Detect which cell encompasses the target text, then output its [x, y] center coordinate. 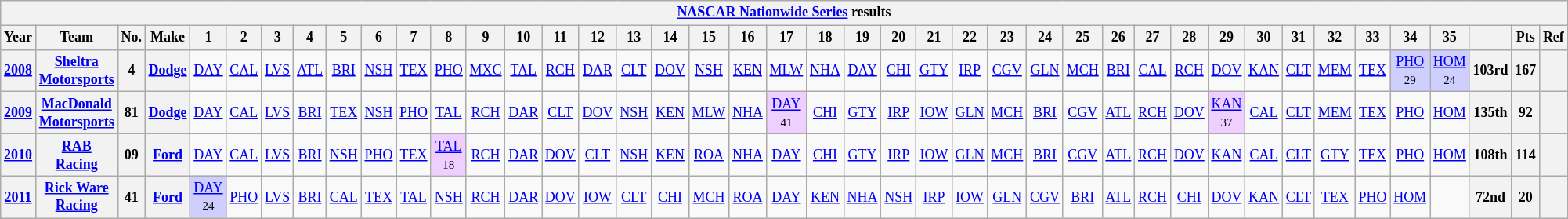
14 [670, 38]
2 [244, 38]
103rd [1490, 71]
32 [1335, 38]
09 [132, 155]
25 [1082, 38]
Pts [1526, 38]
3 [277, 38]
2009 [19, 113]
27 [1153, 38]
30 [1264, 38]
No. [132, 38]
41 [132, 197]
9 [486, 38]
12 [598, 38]
2011 [19, 197]
22 [970, 38]
23 [1007, 38]
92 [1526, 113]
DAY41 [786, 113]
PHO29 [1410, 71]
167 [1526, 71]
Ref [1554, 38]
108th [1490, 155]
21 [934, 38]
1 [208, 38]
MacDonald Motorsports [77, 113]
18 [826, 38]
17 [786, 38]
8 [448, 38]
2008 [19, 71]
135th [1490, 113]
2010 [19, 155]
15 [708, 38]
72nd [1490, 197]
28 [1189, 38]
34 [1410, 38]
KAN37 [1227, 113]
13 [634, 38]
RAB Racing [77, 155]
31 [1299, 38]
DAY24 [208, 197]
NASCAR Nationwide Series results [784, 13]
26 [1118, 38]
Rick Ware Racing [77, 197]
11 [561, 38]
7 [414, 38]
Make [168, 38]
16 [748, 38]
19 [862, 38]
35 [1451, 38]
5 [343, 38]
81 [132, 113]
33 [1372, 38]
MXC [486, 71]
10 [523, 38]
Year [19, 38]
Sheltra Motorsports [77, 71]
6 [379, 38]
24 [1045, 38]
114 [1526, 155]
HOM24 [1451, 71]
29 [1227, 38]
Team [77, 38]
TAL18 [448, 155]
